Search for the cell housing the specified text and yield its [X, Y] center coordinate. 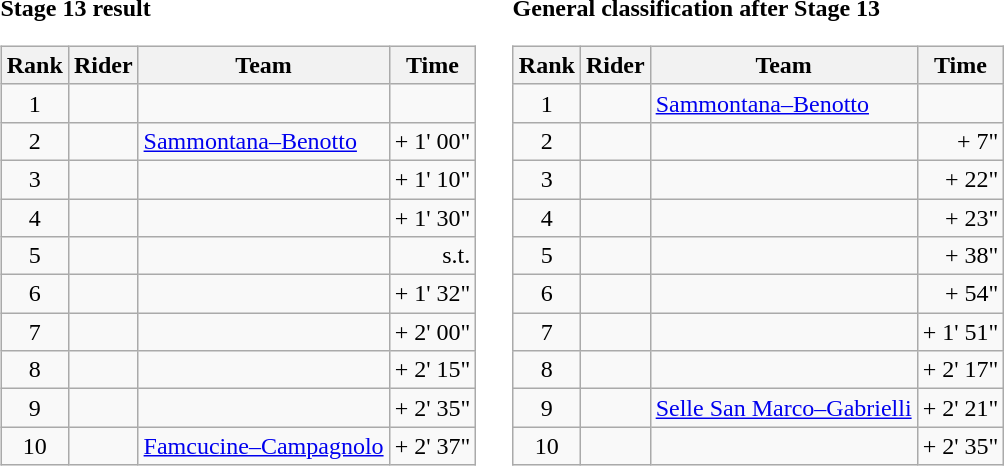
+ 1' 10" [432, 179]
+ 2' 21" [960, 408]
s.t. [432, 256]
Selle San Marco–Gabrielli [784, 408]
+ 1' 51" [960, 332]
+ 2' 17" [960, 370]
+ 2' 00" [432, 332]
+ 1' 00" [432, 141]
+ 1' 30" [432, 217]
+ 1' 32" [432, 294]
+ 7" [960, 141]
+ 23" [960, 217]
+ 2' 37" [432, 446]
+ 2' 15" [432, 370]
Famcucine–Campagnolo [264, 446]
+ 38" [960, 256]
+ 54" [960, 294]
+ 22" [960, 179]
